Locate the cell with the specified text and output its (X, Y) center coordinate. 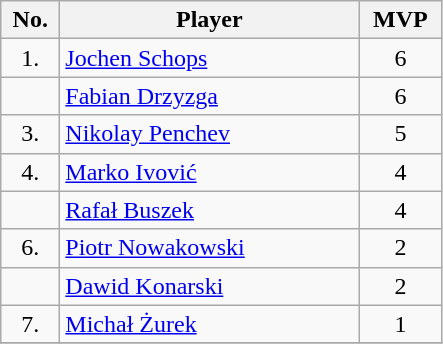
No. (30, 20)
Piotr Nowakowski (210, 248)
Michał Żurek (210, 324)
MVP (400, 20)
4. (30, 172)
3. (30, 134)
Fabian Drzyzga (210, 96)
Marko Ivović (210, 172)
Nikolay Penchev (210, 134)
5 (400, 134)
Jochen Schops (210, 58)
7. (30, 324)
Dawid Konarski (210, 286)
1 (400, 324)
6. (30, 248)
1. (30, 58)
Rafał Buszek (210, 210)
Player (210, 20)
